Extract the [x, y] coordinate from the center of the cell holding the provided text.  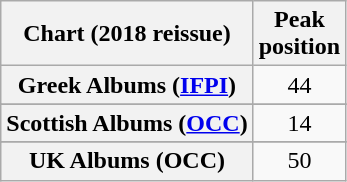
Greek Albums (IFPI) [127, 85]
Scottish Albums (OCC) [127, 123]
UK Albums (OCC) [127, 161]
44 [299, 85]
Peakposition [299, 34]
14 [299, 123]
Chart (2018 reissue) [127, 34]
50 [299, 161]
